Search for the cell housing the specified text and yield its (x, y) center coordinate. 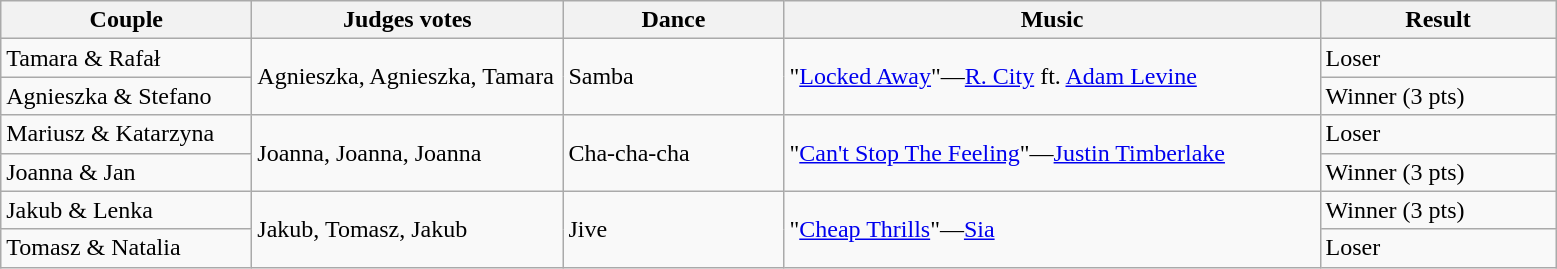
Music (1052, 20)
Joanna, Joanna, Joanna (408, 153)
Dance (674, 20)
Jakub & Lenka (126, 210)
"Cheap Thrills"—Sia (1052, 229)
Jakub, Tomasz, Jakub (408, 229)
"Can't Stop The Feeling"—Justin Timberlake (1052, 153)
Mariusz & Katarzyna (126, 134)
"Locked Away"—R. City ft. Adam Levine (1052, 77)
Agnieszka, Agnieszka, Tamara (408, 77)
Joanna & Jan (126, 172)
Result (1438, 20)
Jive (674, 229)
Agnieszka & Stefano (126, 96)
Tomasz & Natalia (126, 248)
Samba (674, 77)
Tamara & Rafał (126, 58)
Judges votes (408, 20)
Cha-cha-cha (674, 153)
Couple (126, 20)
